For the text-containing cell, return its midpoint in [x, y] coordinate format. 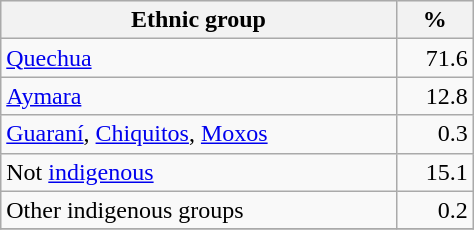
15.1 [434, 172]
12.8 [434, 96]
71.6 [434, 58]
Other indigenous groups [198, 210]
Ethnic group [198, 20]
Aymara [198, 96]
Not indigenous [198, 172]
0.2 [434, 210]
Guaraní, Chiquitos, Moxos [198, 134]
% [434, 20]
Quechua [198, 58]
0.3 [434, 134]
